Provide the (X, Y) coordinate of the cell's center where the given text is located.  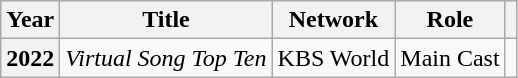
KBS World (334, 58)
2022 (30, 58)
Virtual Song Top Ten (166, 58)
Network (334, 20)
Year (30, 20)
Title (166, 20)
Role (450, 20)
Main Cast (450, 58)
